Return (x, y) of the center of cell containing provided text 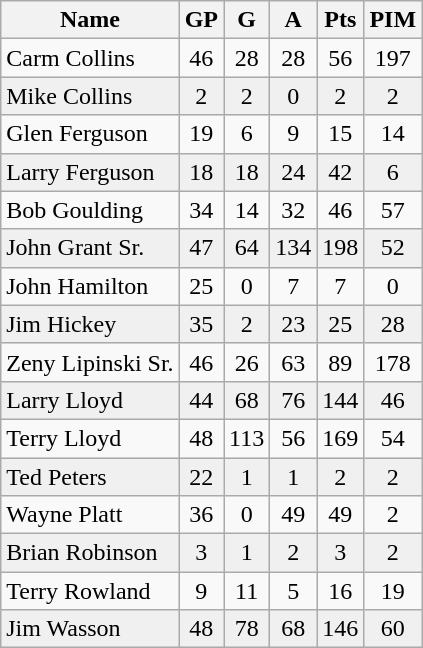
Brian Robinson (90, 553)
5 (294, 591)
Pts (340, 20)
Name (90, 20)
78 (247, 629)
32 (294, 210)
23 (294, 324)
113 (247, 438)
GP (201, 20)
24 (294, 172)
Jim Hickey (90, 324)
PIM (393, 20)
26 (247, 362)
47 (201, 248)
John Grant Sr. (90, 248)
198 (340, 248)
197 (393, 58)
16 (340, 591)
A (294, 20)
Larry Lloyd (90, 400)
35 (201, 324)
Terry Lloyd (90, 438)
36 (201, 515)
Bob Goulding (90, 210)
Glen Ferguson (90, 134)
169 (340, 438)
42 (340, 172)
63 (294, 362)
Mike Collins (90, 96)
52 (393, 248)
Larry Ferguson (90, 172)
146 (340, 629)
144 (340, 400)
Ted Peters (90, 477)
Terry Rowland (90, 591)
54 (393, 438)
44 (201, 400)
G (247, 20)
89 (340, 362)
22 (201, 477)
57 (393, 210)
Wayne Platt (90, 515)
15 (340, 134)
76 (294, 400)
34 (201, 210)
Carm Collins (90, 58)
60 (393, 629)
178 (393, 362)
Zeny Lipinski Sr. (90, 362)
134 (294, 248)
John Hamilton (90, 286)
Jim Wasson (90, 629)
11 (247, 591)
64 (247, 248)
